Locate the cell with the specified text and output its (x, y) center coordinate. 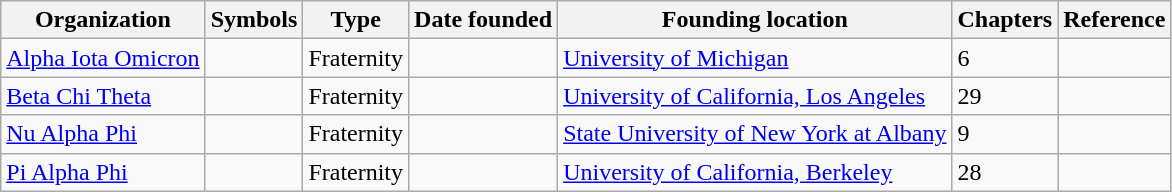
University of California, Los Angeles (755, 96)
Founding location (755, 20)
28 (1005, 172)
Organization (103, 20)
Nu Alpha Phi (103, 134)
Reference (1114, 20)
6 (1005, 58)
University of California, Berkeley (755, 172)
Alpha Iota Omicron (103, 58)
State University of New York at Albany (755, 134)
Type (356, 20)
Symbols (254, 20)
Beta Chi Theta (103, 96)
Chapters (1005, 20)
University of Michigan (755, 58)
Date founded (484, 20)
Pi Alpha Phi (103, 172)
9 (1005, 134)
29 (1005, 96)
